Detect which cell encompasses the target text, then output its [x, y] center coordinate. 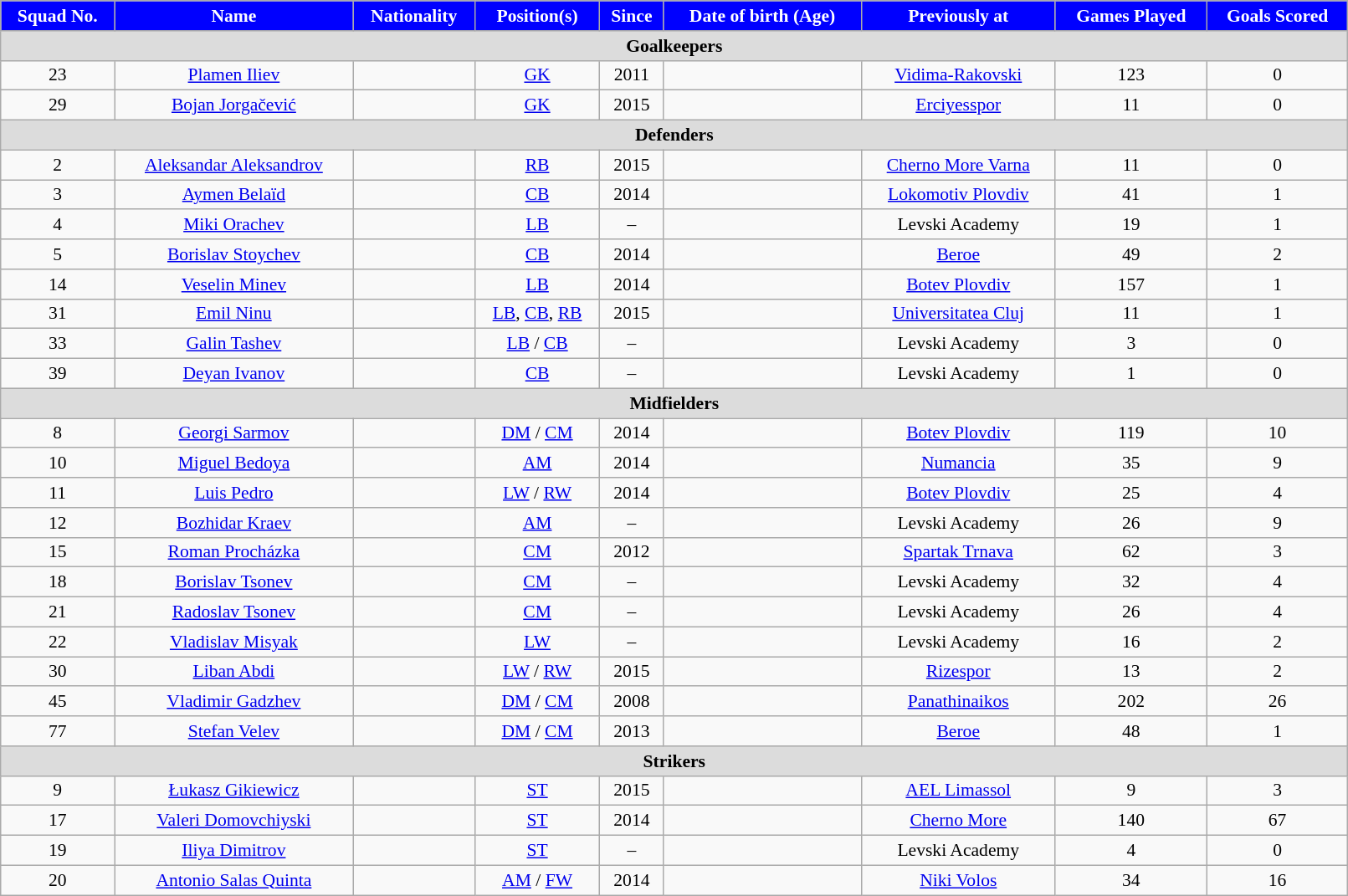
Name [234, 16]
Liban Abdi [234, 672]
LW [537, 642]
Łukasz Gikiewicz [234, 791]
Universitatea Cluj [958, 314]
Niki Volos [958, 880]
2013 [632, 731]
Miguel Bedoya [234, 463]
Vidima-Rakovski [958, 75]
Lokomotiv Plovdiv [958, 195]
Position(s) [537, 16]
30 [58, 672]
23 [58, 75]
2011 [632, 75]
45 [58, 702]
RB [537, 165]
AEL Limassol [958, 791]
Midfielders [674, 403]
140 [1131, 821]
Squad No. [58, 16]
Valeri Domovchiyski [234, 821]
LB, CB, RB [537, 314]
22 [58, 642]
Games Played [1131, 16]
Vladimir Gadzhev [234, 702]
Plamen Iliev [234, 75]
Deyan Ivanov [234, 374]
Miki Orachev [234, 225]
Georgi Sarmov [234, 433]
Goalkeepers [674, 46]
Bozhidar Kraev [234, 523]
62 [1131, 552]
119 [1131, 433]
Roman Procházka [234, 552]
Radoslav Tsonev [234, 612]
34 [1131, 880]
Aleksandar Aleksandrov [234, 165]
17 [58, 821]
21 [58, 612]
39 [58, 374]
Borislav Tsonev [234, 582]
123 [1131, 75]
Panathinaikos [958, 702]
8 [58, 433]
35 [1131, 463]
Defenders [674, 136]
2008 [632, 702]
12 [58, 523]
67 [1277, 821]
32 [1131, 582]
Luis Pedro [234, 493]
Nationality [413, 16]
15 [58, 552]
Since [632, 16]
31 [58, 314]
Emil Ninu [234, 314]
Numancia [958, 463]
Borislav Stoychev [234, 254]
Stefan Velev [234, 731]
Strikers [674, 761]
Antonio Salas Quinta [234, 880]
Galin Tashev [234, 344]
Spartak Trnava [958, 552]
Vladislav Misyak [234, 642]
18 [58, 582]
Iliya Dimitrov [234, 851]
Veselin Minev [234, 284]
33 [58, 344]
Previously at [958, 16]
29 [58, 105]
48 [1131, 731]
Rizespor [958, 672]
5 [58, 254]
14 [58, 284]
49 [1131, 254]
202 [1131, 702]
2012 [632, 552]
77 [58, 731]
13 [1131, 672]
20 [58, 880]
Erciyesspor [958, 105]
157 [1131, 284]
25 [1131, 493]
AM / FW [537, 880]
LB / CB [537, 344]
Goals Scored [1277, 16]
Aymen Belaïd [234, 195]
Bojan Jorgačević [234, 105]
Cherno More [958, 821]
41 [1131, 195]
Date of birth (Age) [762, 16]
Cherno More Varna [958, 165]
